Determine the (X, Y) coordinate at the center of the cell enclosing the given text.  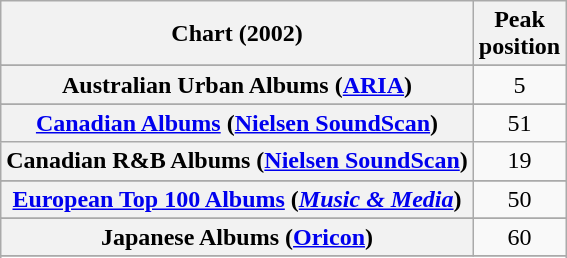
60 (519, 237)
Japanese Albums (Oricon) (238, 237)
Chart (2002) (238, 34)
Canadian Albums (Nielsen SoundScan) (238, 123)
50 (519, 199)
Peakposition (519, 34)
Canadian R&B Albums (Nielsen SoundScan) (238, 161)
European Top 100 Albums (Music & Media) (238, 199)
51 (519, 123)
19 (519, 161)
Australian Urban Albums (ARIA) (238, 85)
5 (519, 85)
